Return the (X, Y) coordinate for the center point of the cell that contains the specified text.  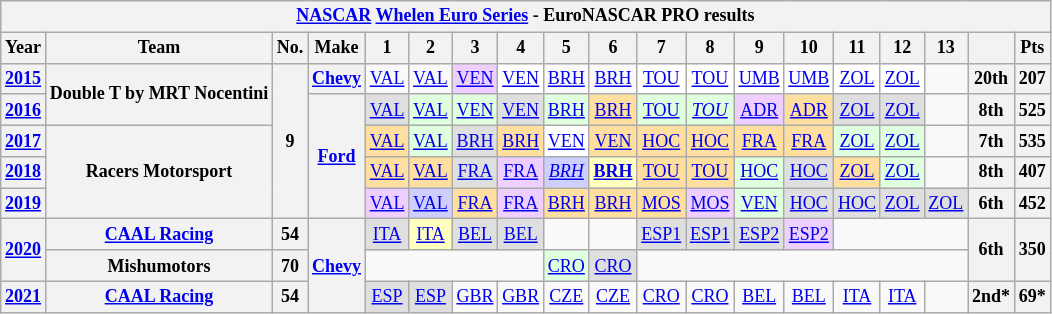
Team (158, 48)
2021 (24, 296)
12 (902, 48)
No. (290, 48)
2 (430, 48)
5 (566, 48)
Make (337, 48)
69* (1032, 296)
10 (809, 48)
11 (858, 48)
350 (1032, 250)
7 (662, 48)
Double T by MRT Nocentini (158, 94)
2015 (24, 78)
207 (1032, 78)
NASCAR Whelen Euro Series - EuroNASCAR PRO results (526, 16)
Ford (337, 156)
2018 (24, 172)
Pts (1032, 48)
8 (710, 48)
7th (992, 140)
2019 (24, 204)
6 (613, 48)
1 (386, 48)
2017 (24, 140)
2016 (24, 110)
Mishumotors (158, 266)
70 (290, 266)
Year (24, 48)
452 (1032, 204)
4 (521, 48)
20th (992, 78)
Racers Motorsport (158, 172)
3 (475, 48)
2nd* (992, 296)
535 (1032, 140)
407 (1032, 172)
13 (946, 48)
525 (1032, 110)
2020 (24, 250)
